From the cell containing the given text, extract its center point as (X, Y) coordinate. 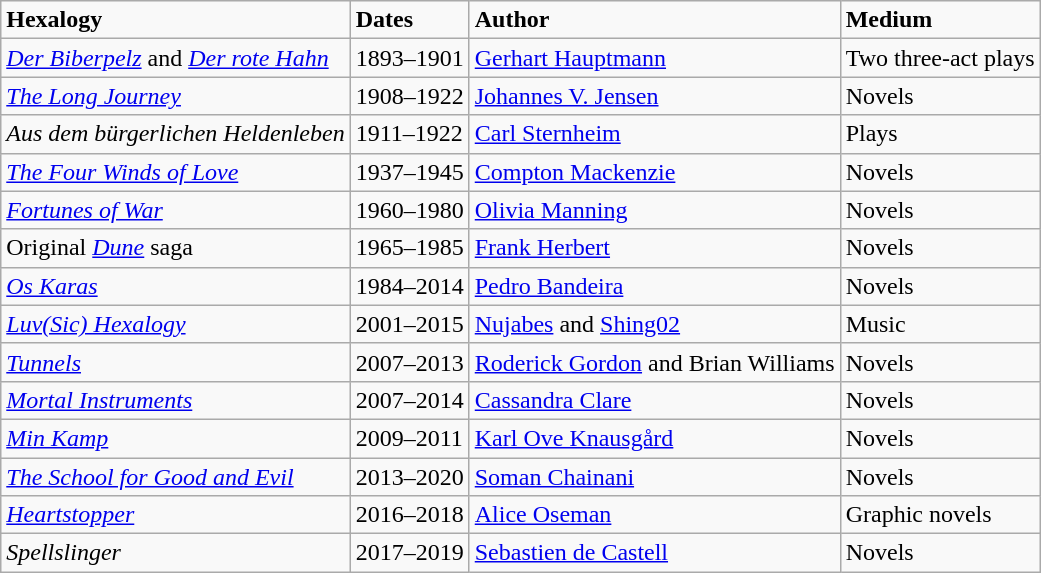
Os Karas (176, 286)
2007–2014 (410, 400)
Nujabes and Shing02 (654, 324)
Roderick Gordon and Brian Williams (654, 362)
1911–1922 (410, 134)
Two three-act plays (940, 58)
2017–2019 (410, 553)
Min Kamp (176, 438)
Tunnels (176, 362)
Compton Mackenzie (654, 172)
2007–2013 (410, 362)
Alice Oseman (654, 515)
1984–2014 (410, 286)
Sebastien de Castell (654, 553)
Author (654, 20)
Hexalogy (176, 20)
1908–1922 (410, 96)
Spellslinger (176, 553)
1893–1901 (410, 58)
Carl Sternheim (654, 134)
1965–1985 (410, 248)
Soman Chainani (654, 477)
Pedro Bandeira (654, 286)
Dates (410, 20)
1937–1945 (410, 172)
2016–2018 (410, 515)
Karl Ove Knausgård (654, 438)
2013–2020 (410, 477)
1960–1980 (410, 210)
Gerhart Hauptmann (654, 58)
Original Dune saga (176, 248)
2001–2015 (410, 324)
Luv(Sic) Hexalogy (176, 324)
Aus dem bürgerlichen Heldenleben (176, 134)
Der Biberpelz and Der rote Hahn (176, 58)
Frank Herbert (654, 248)
Plays (940, 134)
The School for Good and Evil (176, 477)
Olivia Manning (654, 210)
2009–2011 (410, 438)
Music (940, 324)
Mortal Instruments (176, 400)
The Four Winds of Love (176, 172)
Fortunes of War (176, 210)
Medium (940, 20)
The Long Journey (176, 96)
Graphic novels (940, 515)
Heartstopper (176, 515)
Johannes V. Jensen (654, 96)
Cassandra Clare (654, 400)
